Return the (X, Y) coordinate for the center point of the cell that contains the specified text.  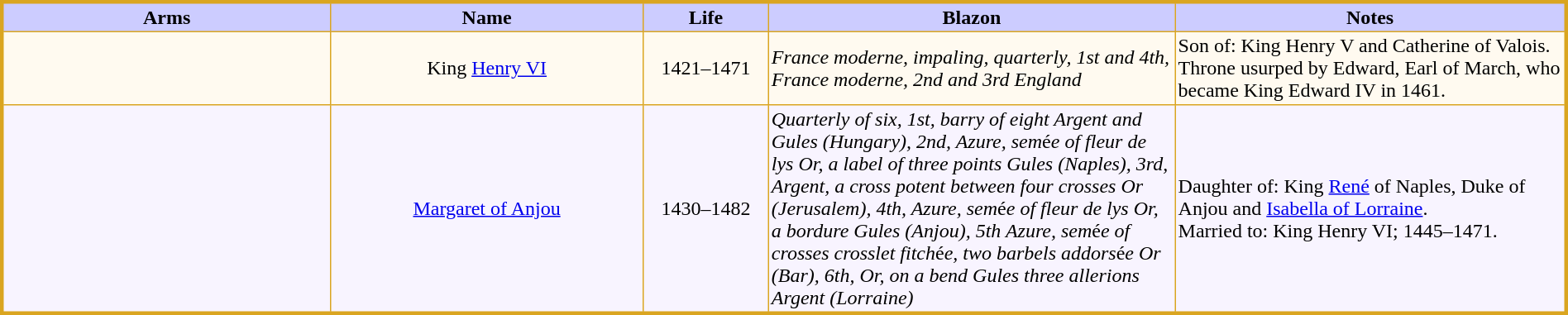
Arms (165, 17)
Blazon (972, 17)
France moderne, impaling, quarterly, 1st and 4th, France moderne, 2nd and 3rd England (972, 68)
Name (486, 17)
Life (706, 17)
King Henry VI (486, 68)
Daughter of: King René of Naples, Duke of Anjou and Isabella of Lorraine.Married to: King Henry VI; 1445–1471. (1371, 209)
Notes (1371, 17)
Son of: King Henry V and Catherine of Valois.Throne usurped by Edward, Earl of March, who became King Edward IV in 1461. (1371, 68)
1421–1471 (706, 68)
1430–1482 (706, 209)
Margaret of Anjou (486, 209)
